Locate the cell with the specified text and output its [X, Y] center coordinate. 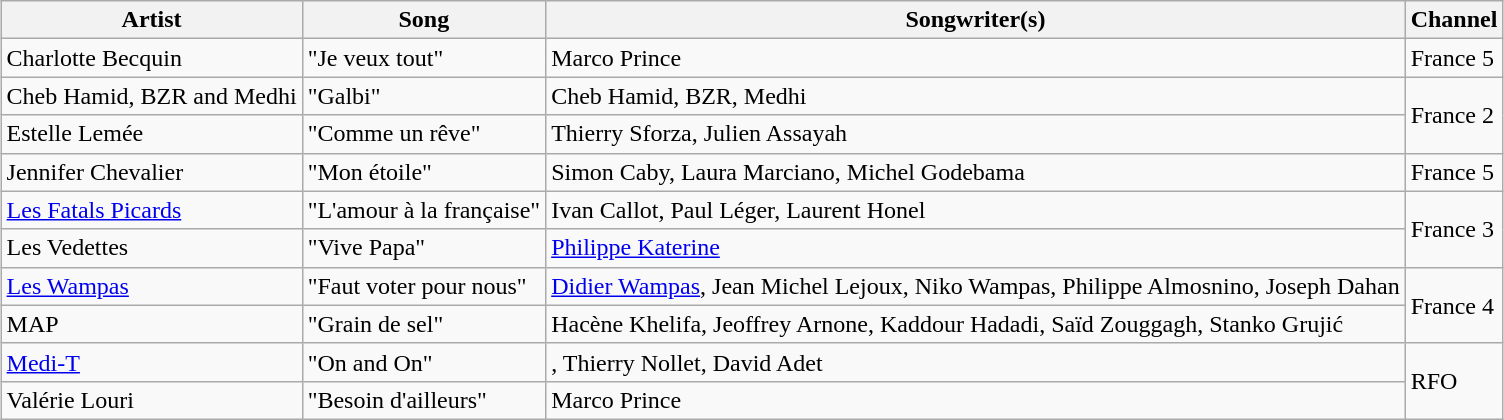
Valérie Louri [152, 400]
"On and On" [424, 362]
"Je veux tout" [424, 58]
"Faut voter pour nous" [424, 286]
"Grain de sel" [424, 324]
Didier Wampas, Jean Michel Lejoux, Niko Wampas, Philippe Almosnino, Joseph Dahan [976, 286]
Ivan Callot, Paul Léger, Laurent Honel [976, 210]
Artist [152, 20]
Jennifer Chevalier [152, 172]
Thierry Sforza, Julien Assayah [976, 134]
France 4 [1454, 305]
"Galbi" [424, 96]
"L'amour à la française" [424, 210]
, Thierry Nollet, David Adet [976, 362]
"Besoin d'ailleurs" [424, 400]
Medi-T [152, 362]
MAP [152, 324]
Estelle Lemée [152, 134]
Simon Caby, Laura Marciano, Michel Godebama [976, 172]
Charlotte Becquin [152, 58]
Songwriter(s) [976, 20]
"Vive Papa" [424, 248]
Les Fatals Picards [152, 210]
Hacène Khelifa, Jeoffrey Arnone, Kaddour Hadadi, Saïd Zouggagh, Stanko Grujić [976, 324]
Les Vedettes [152, 248]
Philippe Katerine [976, 248]
"Comme un rêve" [424, 134]
Cheb Hamid, BZR and Medhi [152, 96]
France 2 [1454, 115]
"Mon étoile" [424, 172]
Cheb Hamid, BZR, Medhi [976, 96]
Les Wampas [152, 286]
Song [424, 20]
RFO [1454, 381]
France 3 [1454, 229]
Channel [1454, 20]
